For the text-containing cell, return its midpoint in (X, Y) coordinate format. 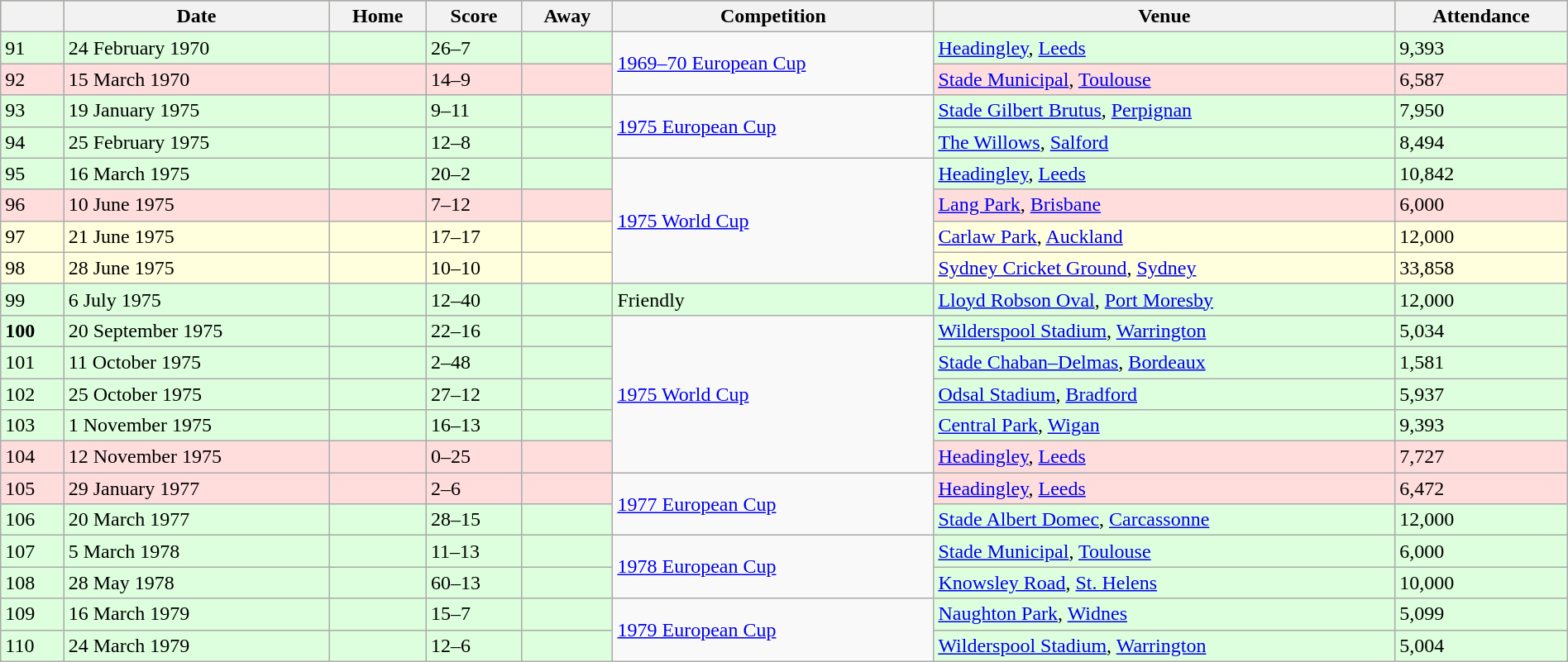
28 June 1975 (197, 268)
1979 European Cup (773, 630)
20 March 1977 (197, 520)
1,581 (1481, 362)
25 February 1975 (197, 142)
Central Park, Wigan (1164, 426)
14–9 (473, 79)
The Willows, Salford (1164, 142)
6,472 (1481, 488)
97 (32, 236)
Carlaw Park, Auckland (1164, 236)
94 (32, 142)
6 July 1975 (197, 299)
9–11 (473, 111)
100 (32, 331)
5,004 (1481, 645)
28–15 (473, 520)
12–6 (473, 645)
5,034 (1481, 331)
Home (377, 17)
11–13 (473, 551)
16 March 1979 (197, 614)
10 June 1975 (197, 205)
106 (32, 520)
96 (32, 205)
Sydney Cricket Ground, Sydney (1164, 268)
1975 European Cup (773, 126)
8,494 (1481, 142)
109 (32, 614)
5,937 (1481, 394)
Stade Albert Domec, Carcassonne (1164, 520)
107 (32, 551)
29 January 1977 (197, 488)
20–2 (473, 174)
0–25 (473, 457)
25 October 1975 (197, 394)
24 February 1970 (197, 48)
10,842 (1481, 174)
27–12 (473, 394)
103 (32, 426)
1969–70 European Cup (773, 64)
12 November 1975 (197, 457)
7,727 (1481, 457)
22–16 (473, 331)
Lloyd Robson Oval, Port Moresby (1164, 299)
Away (567, 17)
6,587 (1481, 79)
92 (32, 79)
93 (32, 111)
60–13 (473, 583)
Lang Park, Brisbane (1164, 205)
10,000 (1481, 583)
Knowsley Road, St. Helens (1164, 583)
33,858 (1481, 268)
Date (197, 17)
20 September 1975 (197, 331)
98 (32, 268)
Attendance (1481, 17)
99 (32, 299)
5 March 1978 (197, 551)
Competition (773, 17)
110 (32, 645)
1978 European Cup (773, 567)
Venue (1164, 17)
21 June 1975 (197, 236)
26–7 (473, 48)
7,950 (1481, 111)
102 (32, 394)
11 October 1975 (197, 362)
16 March 1975 (197, 174)
Stade Chaban–Delmas, Bordeaux (1164, 362)
108 (32, 583)
Odsal Stadium, Bradford (1164, 394)
Score (473, 17)
12–8 (473, 142)
91 (32, 48)
17–17 (473, 236)
7–12 (473, 205)
95 (32, 174)
5,099 (1481, 614)
Friendly (773, 299)
12–40 (473, 299)
Stade Gilbert Brutus, Perpignan (1164, 111)
2–48 (473, 362)
15–7 (473, 614)
28 May 1978 (197, 583)
24 March 1979 (197, 645)
19 January 1975 (197, 111)
104 (32, 457)
15 March 1970 (197, 79)
101 (32, 362)
1 November 1975 (197, 426)
Naughton Park, Widnes (1164, 614)
1977 European Cup (773, 504)
2–6 (473, 488)
10–10 (473, 268)
105 (32, 488)
16–13 (473, 426)
